Identify which cell holds the provided text, then report its [x, y] central coordinate. 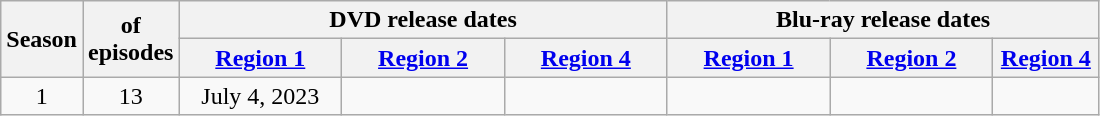
1 [42, 96]
DVD release dates [423, 20]
July 4, 2023 [260, 96]
Season [42, 39]
Blu-ray release dates [883, 20]
ofepisodes [130, 39]
13 [130, 96]
